Scan for the cell matching the given text and deliver its [X, Y] coordinate at center. 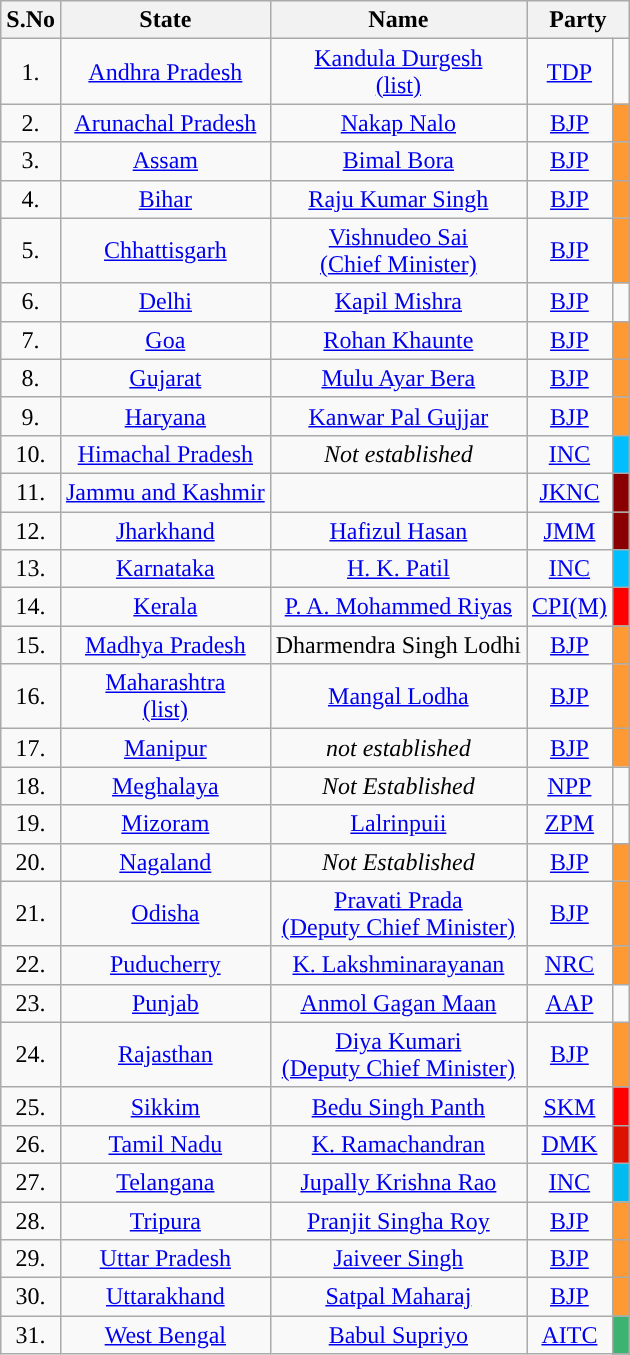
Odisha [165, 914]
S.No [31, 20]
11. [31, 492]
Maharashtra(list) [165, 696]
West Bengal [165, 1335]
12. [31, 531]
23. [31, 1003]
Bedu Singh Panth [398, 1106]
Arunachal Pradesh [165, 123]
Goa [165, 340]
Nakap Nalo [398, 123]
JKNC [570, 492]
29. [31, 1259]
Sikkim [165, 1106]
Jupally Krishna Rao [398, 1182]
7. [31, 340]
Kapil Mishra [398, 302]
CPI(M) [570, 607]
JMM [570, 531]
Bihar [165, 199]
H. K. Patil [398, 569]
26. [31, 1144]
31. [31, 1335]
AITC [570, 1335]
Madhya Pradesh [165, 645]
Tamil Nadu [165, 1144]
Lalrinpuii [398, 824]
Anmol Gagan Maan [398, 1003]
Bimal Bora [398, 161]
Kerala [165, 607]
Dharmendra Singh Lodhi [398, 645]
25. [31, 1106]
SKM [570, 1106]
20. [31, 862]
5. [31, 250]
not established [398, 748]
Pravati Prada(Deputy Chief Minister) [398, 914]
Assam [165, 161]
19. [31, 824]
Nagaland [165, 862]
2. [31, 123]
17. [31, 748]
Mulu Ayar Bera [398, 378]
Uttarakhand [165, 1297]
Hafizul Hasan [398, 531]
10. [31, 454]
DMK [570, 1144]
Telangana [165, 1182]
13. [31, 569]
Meghalaya [165, 786]
Rajasthan [165, 1054]
4. [31, 199]
Haryana [165, 416]
6. [31, 302]
14. [31, 607]
Punjab [165, 1003]
Chhattisgarh [165, 250]
Jharkhand [165, 531]
Mangal Lodha [398, 696]
Kandula Durgesh(list) [398, 72]
Diya Kumari(Deputy Chief Minister) [398, 1054]
NPP [570, 786]
Karnataka [165, 569]
16. [31, 696]
Pranjit Singha Roy [398, 1221]
Kanwar Pal Gujjar [398, 416]
Jammu and Kashmir [165, 492]
Rohan Khaunte [398, 340]
Gujarat [165, 378]
15. [31, 645]
3. [31, 161]
Satpal Maharaj [398, 1297]
Uttar Pradesh [165, 1259]
Himachal Pradesh [165, 454]
Name [398, 20]
Delhi [165, 302]
ZPM [570, 824]
30. [31, 1297]
Mizoram [165, 824]
Jaiveer Singh [398, 1259]
18. [31, 786]
Tripura [165, 1221]
TDP [570, 72]
Vishnudeo Sai(Chief Minister) [398, 250]
28. [31, 1221]
Party [578, 20]
State [165, 20]
Not established [398, 454]
21. [31, 914]
9. [31, 416]
Raju Kumar Singh [398, 199]
P. A. Mohammed Riyas [398, 607]
Babul Supriyo [398, 1335]
22. [31, 965]
1. [31, 72]
Puducherry [165, 965]
K. Lakshminarayanan [398, 965]
NRC [570, 965]
8. [31, 378]
27. [31, 1182]
24. [31, 1054]
AAP [570, 1003]
Manipur [165, 748]
Andhra Pradesh [165, 72]
K. Ramachandran [398, 1144]
